Search for the cell housing the specified text and yield its [X, Y] center coordinate. 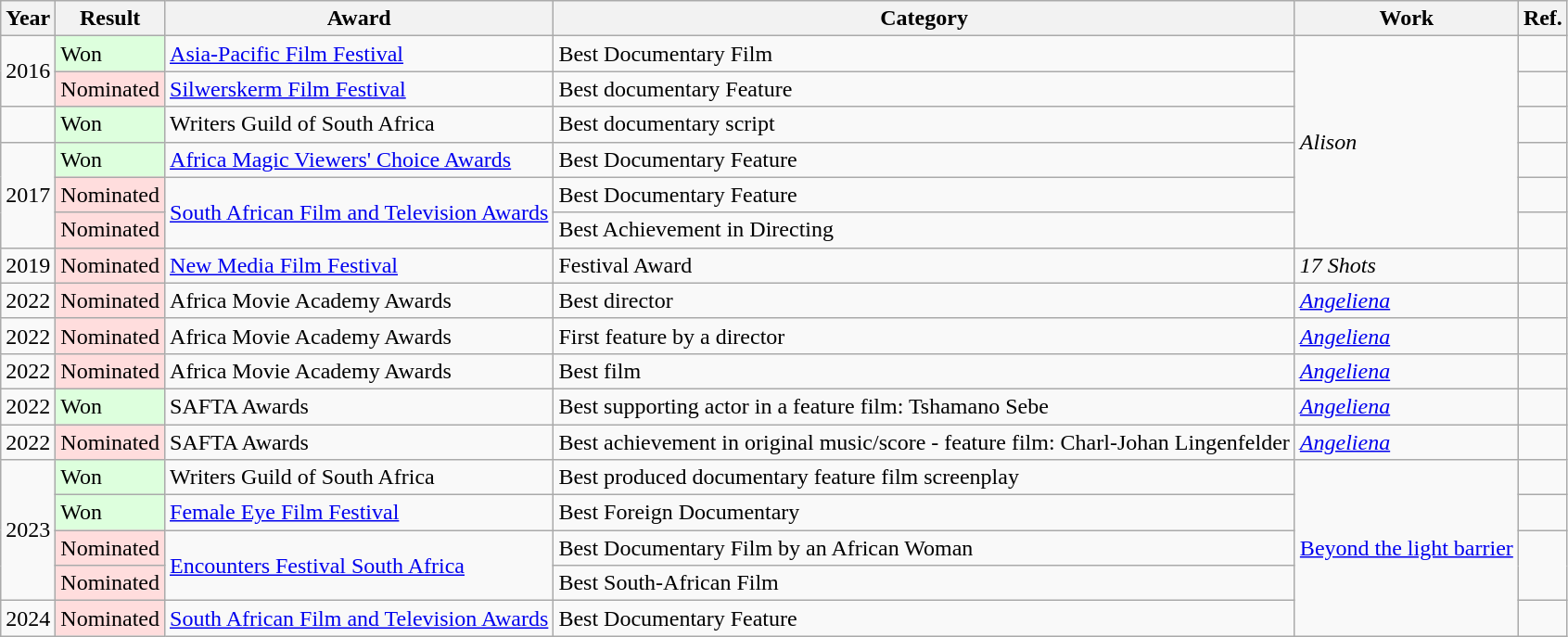
Best director [924, 300]
Best Documentary Film [924, 54]
Best documentary Feature [924, 89]
Female Eye Film Festival [360, 513]
Africa Magic Viewers' Choice Awards [360, 159]
New Media Film Festival [360, 265]
Award [360, 19]
Best Foreign Documentary [924, 513]
Best South-African Film [924, 583]
Alison [1406, 142]
Ref. [1543, 19]
2017 [28, 195]
Year [28, 19]
2023 [28, 530]
2024 [28, 618]
Beyond the light barrier [1406, 548]
Festival Award [924, 265]
Asia-Pacific Film Festival [360, 54]
Best supporting actor in a feature film: Tshamano Sebe [924, 406]
Category [924, 19]
Best film [924, 371]
Work [1406, 19]
Best Achievement in Directing [924, 230]
Best achievement in original music/score - feature film: Charl-Johan Lingenfelder [924, 442]
Encounters Festival South Africa [360, 566]
Best Documentary Film by an African Woman [924, 548]
Result [110, 19]
Silwerskerm Film Festival [360, 89]
Best documentary script [924, 124]
2016 [28, 71]
First feature by a director [924, 336]
17 Shots [1406, 265]
Best produced documentary feature film screenplay [924, 478]
2019 [28, 265]
